Return the [x, y] coordinate for the center point of the cell that contains the specified text.  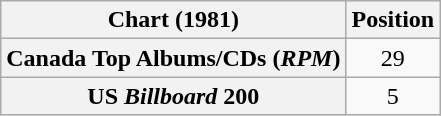
Chart (1981) [174, 20]
US Billboard 200 [174, 96]
5 [393, 96]
29 [393, 58]
Position [393, 20]
Canada Top Albums/CDs (RPM) [174, 58]
